Provide the [x, y] coordinate of the cell's center where the given text is located.  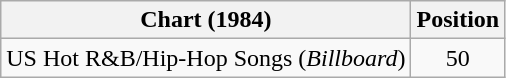
Chart (1984) [206, 20]
US Hot R&B/Hip-Hop Songs (Billboard) [206, 58]
Position [458, 20]
50 [458, 58]
